Scan for the cell matching the given text and deliver its (x, y) coordinate at center. 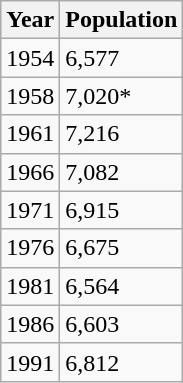
1966 (30, 172)
6,564 (122, 286)
6,812 (122, 362)
1958 (30, 96)
7,020* (122, 96)
6,675 (122, 248)
Population (122, 20)
1981 (30, 286)
1954 (30, 58)
Year (30, 20)
1976 (30, 248)
7,216 (122, 134)
1971 (30, 210)
1986 (30, 324)
7,082 (122, 172)
6,915 (122, 210)
6,577 (122, 58)
6,603 (122, 324)
1991 (30, 362)
1961 (30, 134)
